Output the [x, y] coordinate of the center of the cell containing the given text.  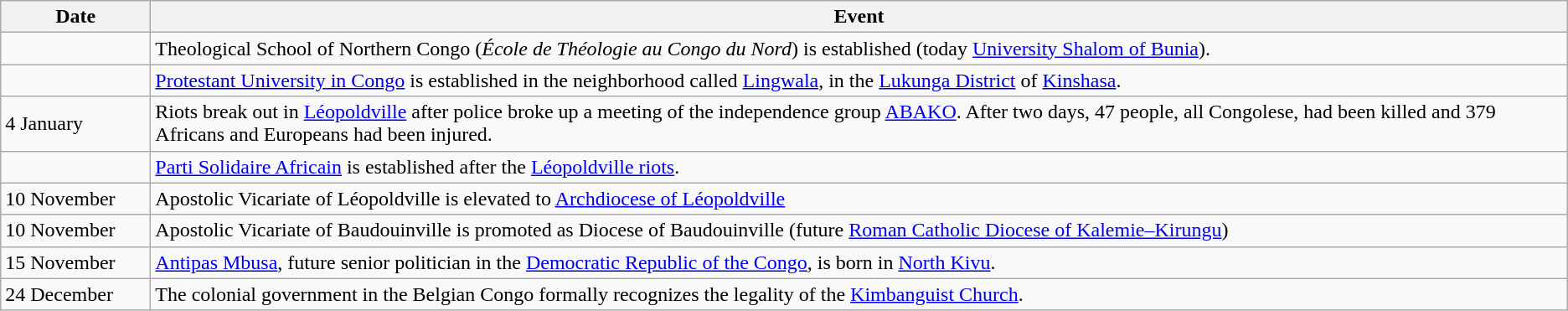
4 January [75, 124]
The colonial government in the Belgian Congo formally recognizes the legality of the Kimbanguist Church. [859, 294]
Parti Solidaire Africain is established after the Léopoldville riots. [859, 167]
Date [75, 17]
Protestant University in Congo is established in the neighborhood called Lingwala, in the Lukunga District of Kinshasa. [859, 80]
Theological School of Northern Congo (École de Théologie au Congo du Nord) is established (today University Shalom of Bunia). [859, 49]
24 December [75, 294]
Antipas Mbusa, future senior politician in the Democratic Republic of the Congo, is born in North Kivu. [859, 262]
Apostolic Vicariate of Baudouinville is promoted as Diocese of Baudouinville (future Roman Catholic Diocese of Kalemie–Kirungu) [859, 231]
Event [859, 17]
15 November [75, 262]
Apostolic Vicariate of Léopoldville is elevated to Archdiocese of Léopoldville [859, 199]
